Provide the [X, Y] coordinate of the cell's center where the given text is located.  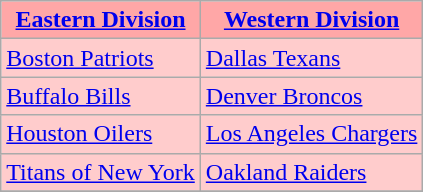
Dallas Texans [312, 58]
Western Division [312, 20]
Denver Broncos [312, 96]
Oakland Raiders [312, 172]
Eastern Division [101, 20]
Buffalo Bills [101, 96]
Los Angeles Chargers [312, 134]
Boston Patriots [101, 58]
Houston Oilers [101, 134]
Titans of New York [101, 172]
